From the cell containing the given text, extract its center point as (X, Y) coordinate. 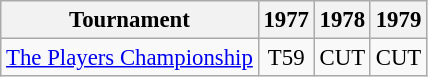
Tournament (130, 20)
T59 (286, 58)
1978 (342, 20)
The Players Championship (130, 58)
1977 (286, 20)
1979 (398, 20)
